Scan for the cell matching the given text and deliver its [X, Y] coordinate at center. 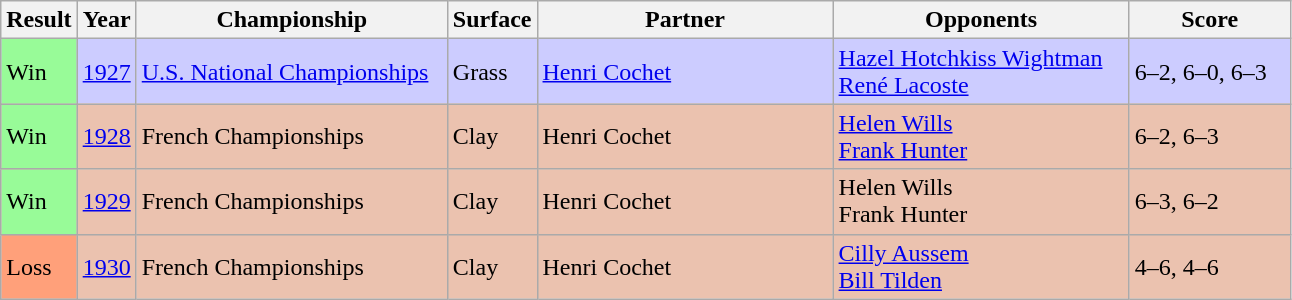
Score [1210, 20]
Hazel Hotchkiss Wightman René Lacoste [981, 72]
Year [106, 20]
Loss [39, 266]
1930 [106, 266]
6–2, 6–0, 6–3 [1210, 72]
Championship [292, 20]
1928 [106, 136]
Result [39, 20]
Surface [492, 20]
6–3, 6–2 [1210, 202]
4–6, 4–6 [1210, 266]
1927 [106, 72]
Cilly Aussem Bill Tilden [981, 266]
U.S. National Championships [292, 72]
Partner [685, 20]
Grass [492, 72]
6–2, 6–3 [1210, 136]
Opponents [981, 20]
1929 [106, 202]
